Determine the [X, Y] coordinate at the center of the cell enclosing the given text.  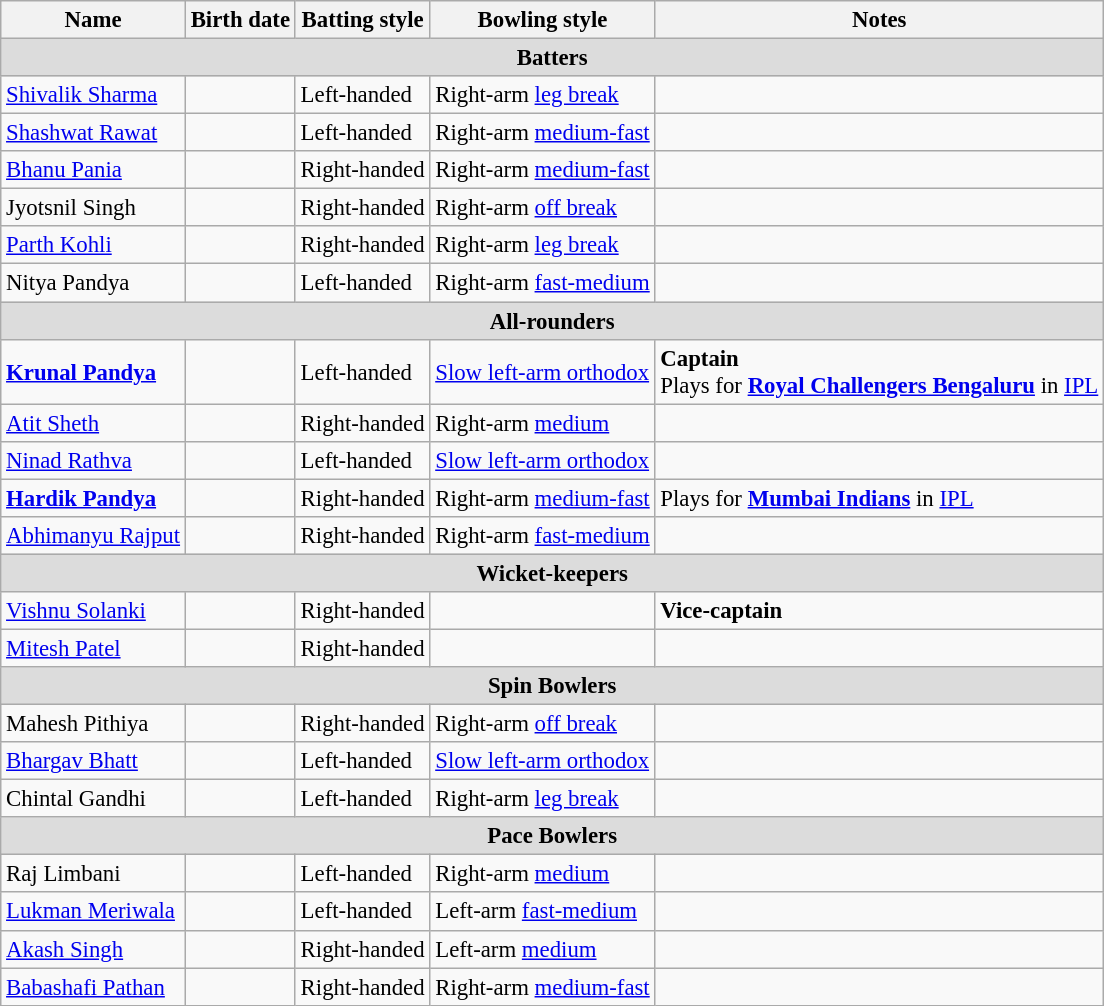
Krunal Pandya [94, 372]
Shashwat Rawat [94, 133]
Pace Bowlers [552, 836]
Mahesh Pithiya [94, 724]
Wicket-keepers [552, 573]
Babashafi Pathan [94, 987]
Hardik Pandya [94, 498]
Vice-captain [880, 611]
Lukman Meriwala [94, 912]
Batters [552, 58]
Mitesh Patel [94, 648]
Raj Limbani [94, 874]
All-rounders [552, 321]
Jyotsnil Singh [94, 208]
Akash Singh [94, 949]
Plays for Mumbai Indians in IPL [880, 498]
Bhanu Pania [94, 170]
Shivalik Sharma [94, 95]
Birth date [240, 20]
Nitya Pandya [94, 283]
Left-arm fast-medium [542, 912]
Name [94, 20]
Left-arm medium [542, 949]
Chintal Gandhi [94, 799]
Atit Sheth [94, 423]
Vishnu Solanki [94, 611]
Spin Bowlers [552, 686]
Bowling style [542, 20]
Captain Plays for Royal Challengers Bengaluru in IPL [880, 372]
Bhargav Bhatt [94, 761]
Batting style [362, 20]
Parth Kohli [94, 245]
Abhimanyu Rajput [94, 536]
Notes [880, 20]
Ninad Rathva [94, 460]
